Identify which cell holds the provided text, then report its [x, y] central coordinate. 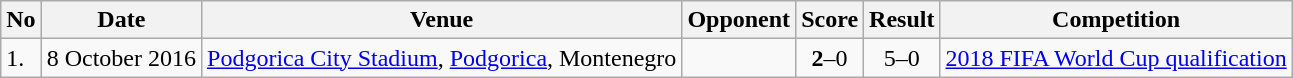
2–0 [830, 58]
Date [121, 20]
2018 FIFA World Cup qualification [1116, 58]
1. [21, 58]
Venue [442, 20]
Result [902, 20]
Competition [1116, 20]
Opponent [739, 20]
5–0 [902, 58]
8 October 2016 [121, 58]
Podgorica City Stadium, Podgorica, Montenegro [442, 58]
Score [830, 20]
No [21, 20]
